Capture the cell that displays the provided text and extract its [X, Y] central coordinate. 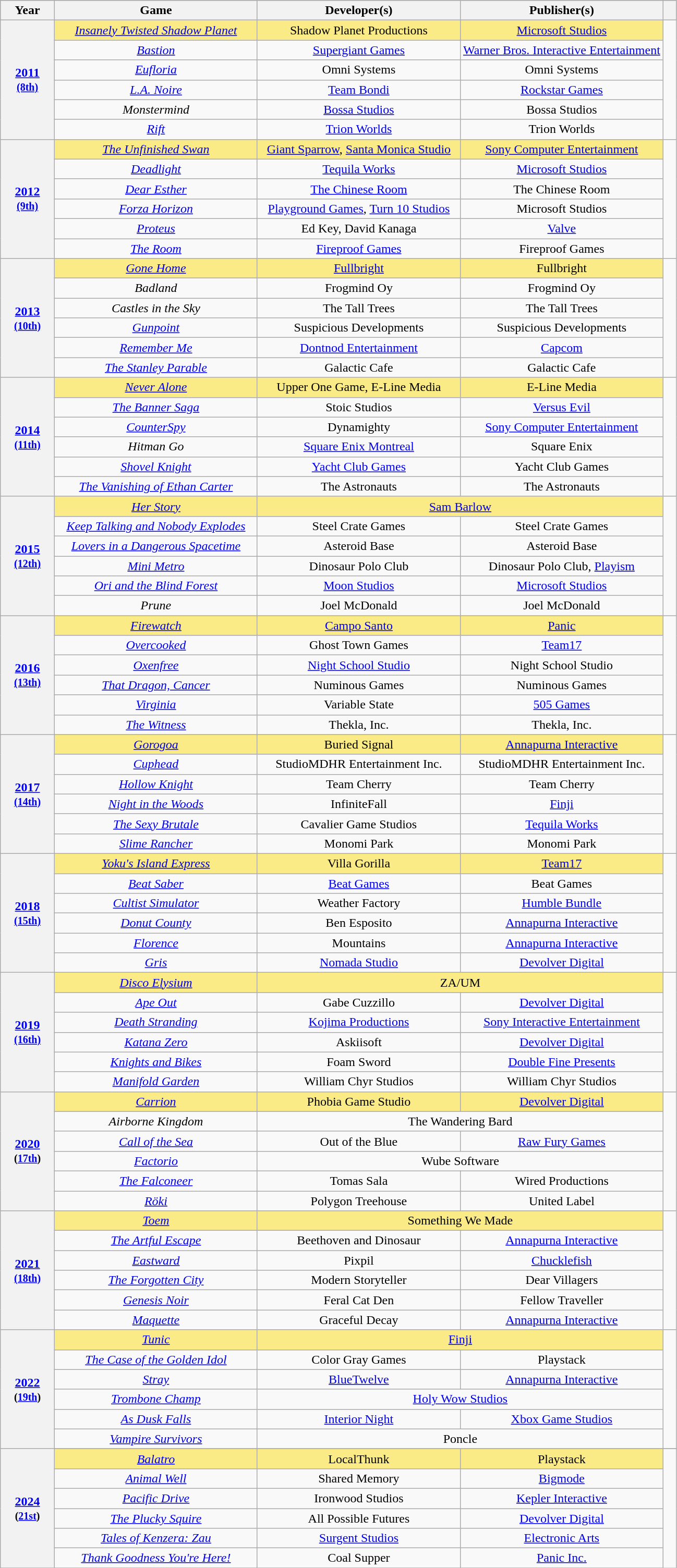
2015 (12th) [28, 556]
Factorio [155, 1161]
Cavalier Game Studios [359, 824]
The Case of the Golden Idol [155, 1359]
Surgent Studios [359, 1538]
Slime Rancher [155, 843]
Kepler Interactive [561, 1498]
Chucklefish [561, 1260]
Gris [155, 963]
Trombone Champ [155, 1399]
The Stanley Parable [155, 367]
Sony Interactive Entertainment [561, 1022]
L.A. Noire [155, 90]
The Sexy Brutale [155, 824]
The Artful Escape [155, 1241]
The Vanishing of Ethan Carter [155, 486]
Deadlight [155, 169]
Mini Metro [155, 566]
The Forgotten City [155, 1280]
Ironwood Studios [359, 1498]
Pixpil [359, 1260]
Modern Storyteller [359, 1280]
Prune [155, 606]
Beat Saber [155, 884]
Disco Elysium [155, 983]
Animal Well [155, 1478]
Toem [155, 1221]
InfiniteFall [359, 804]
The Falconeer [155, 1181]
Rockstar Games [561, 90]
The Room [155, 249]
Game [155, 10]
Vampire Survivors [155, 1439]
Moon Studios [359, 586]
Gorogoa [155, 744]
Giant Sparrow, Santa Monica Studio [359, 149]
Cultist Simulator [155, 903]
Coal Supper [359, 1558]
Fellow Traveller [561, 1300]
Upper One Game, E-Line Media [359, 387]
Shovel Knight [155, 467]
Developer(s) [359, 10]
2018(15th) [28, 913]
Stoic Studios [359, 407]
Badland [155, 288]
Eastward [155, 1260]
Tales of Kenzera: Zau [155, 1538]
Sam Barlow [460, 506]
2019(16th) [28, 1032]
Weather Factory [359, 903]
United Label [561, 1200]
Square Enix [561, 447]
Röki [155, 1200]
Dear Esther [155, 189]
Florence [155, 943]
Mountains [359, 943]
Balatro [155, 1459]
Dinosaur Polo Club, Playism [561, 566]
Panic Inc. [561, 1558]
2022(19th) [28, 1389]
Proteus [155, 228]
The Unfinished Swan [155, 149]
Electronic Arts [561, 1538]
Knights and Bikes [155, 1062]
Insanely Twisted Shadow Planet [155, 30]
Airborne Kingdom [155, 1121]
Wired Productions [561, 1181]
Campo Santo [359, 626]
Ori and the Blind Forest [155, 586]
Night in the Woods [155, 804]
The Wandering Bard [460, 1121]
Xbox Game Studios [561, 1419]
Lovers in a Dangerous Spacetime [155, 546]
Dear Villagers [561, 1280]
Graceful Decay [359, 1320]
E-Line Media [561, 387]
ZA/UM [460, 983]
Holy Wow Studios [460, 1399]
Thank Goodness You're Here! [155, 1558]
Manifold Garden [155, 1082]
Beethoven and Dinosaur [359, 1241]
Bastion [155, 50]
Phobia Game Studio [359, 1101]
2012 (9th) [28, 199]
2024(21st) [28, 1508]
Out of the Blue [359, 1141]
Pacific Drive [155, 1498]
CounterSpy [155, 427]
Bigmode [561, 1478]
Villa Gorilla [359, 863]
Playground Games, Turn 10 Studios [359, 209]
Valve [561, 228]
Ghost Town Games [359, 645]
Buried Signal [359, 744]
Donut County [155, 923]
Supergiant Games [359, 50]
Square Enix Montreal [359, 447]
That Dragon, Cancer [155, 685]
Dinosaur Polo Club [359, 566]
Death Stranding [155, 1022]
2020(17th) [28, 1151]
Shared Memory [359, 1478]
Panic [561, 626]
Genesis Noir [155, 1300]
Firewatch [155, 626]
Overcooked [155, 645]
Wube Software [460, 1161]
As Dusk Falls [155, 1419]
Color Gray Games [359, 1359]
Something We Made [460, 1221]
Gunpoint [155, 328]
Poncle [460, 1439]
Publisher(s) [561, 10]
Carrion [155, 1101]
505 Games [561, 705]
Oxenfree [155, 665]
2017(14th) [28, 794]
Dynamighty [359, 427]
Hitman Go [155, 447]
Call of the Sea [155, 1141]
Her Story [155, 506]
Foam Sword [359, 1062]
LocalThunk [359, 1459]
Maquette [155, 1320]
Ed Key, David Kanaga [359, 228]
Stray [155, 1379]
2013 (10th) [28, 318]
Rift [155, 129]
Ben Esposito [359, 923]
2011 (8th) [28, 80]
The Witness [155, 725]
2014 (11th) [28, 437]
Gone Home [155, 268]
Tomas Sala [359, 1181]
Double Fine Presents [561, 1062]
Capcom [561, 348]
Interior Night [359, 1419]
2016(13th) [28, 675]
Versus Evil [561, 407]
Yoku's Island Express [155, 863]
Never Alone [155, 387]
Tunic [155, 1340]
Keep Talking and Nobody Explodes [155, 526]
Shadow Planet Productions [359, 30]
Raw Fury Games [561, 1141]
The Plucky Squire [155, 1518]
All Possible Futures [359, 1518]
Kojima Productions [359, 1022]
Polygon Treehouse [359, 1200]
Hollow Knight [155, 784]
Team Bondi [359, 90]
Virginia [155, 705]
Year [28, 10]
Cuphead [155, 764]
Katana Zero [155, 1042]
Ape Out [155, 1002]
Remember Me [155, 348]
Variable State [359, 705]
Monstermind [155, 109]
Castles in the Sky [155, 308]
Askiisoft [359, 1042]
Warner Bros. Interactive Entertainment [561, 50]
Dontnod Entertainment [359, 348]
Eufloria [155, 70]
2021(18th) [28, 1270]
Gabe Cuzzillo [359, 1002]
BlueTwelve [359, 1379]
Humble Bundle [561, 903]
Feral Cat Den [359, 1300]
Nomada Studio [359, 963]
The Banner Saga [155, 407]
Forza Horizon [155, 209]
